Determine the [X, Y] coordinate at the center of the cell enclosing the given text.  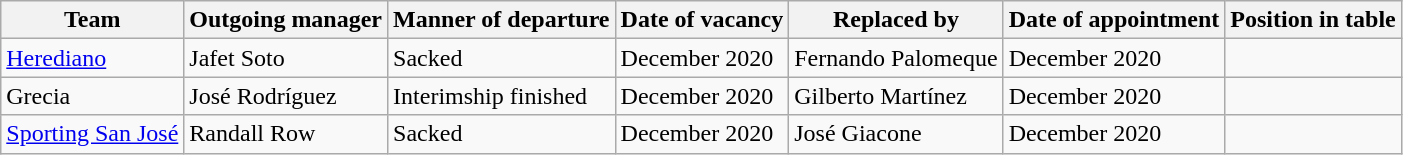
Position in table [1313, 20]
José Rodríguez [286, 96]
Date of vacancy [702, 20]
Outgoing manager [286, 20]
Replaced by [896, 20]
Team [92, 20]
Interimship finished [502, 96]
Jafet Soto [286, 58]
Sporting San José [92, 134]
Grecia [92, 96]
Manner of departure [502, 20]
Date of appointment [1114, 20]
Randall Row [286, 134]
Herediano [92, 58]
Gilberto Martínez [896, 96]
José Giacone [896, 134]
Fernando Palomeque [896, 58]
